Find where the given text appears and provide that cell's center as [X, Y] coordinate. 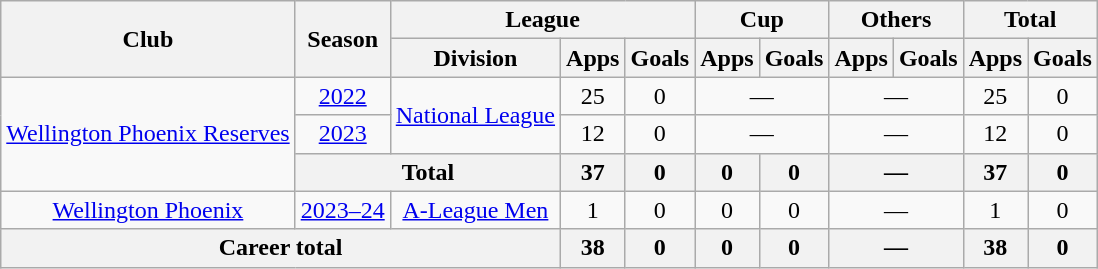
Division [475, 58]
Career total [281, 248]
Others [896, 20]
A-League Men [475, 210]
2022 [342, 96]
Wellington Phoenix [148, 210]
Season [342, 39]
National League [475, 115]
Club [148, 39]
Cup [762, 20]
2023–24 [342, 210]
League [542, 20]
2023 [342, 134]
Wellington Phoenix Reserves [148, 134]
